Pinpoint the cell where the given text exists, returning its [x, y] midpoint coordinate. 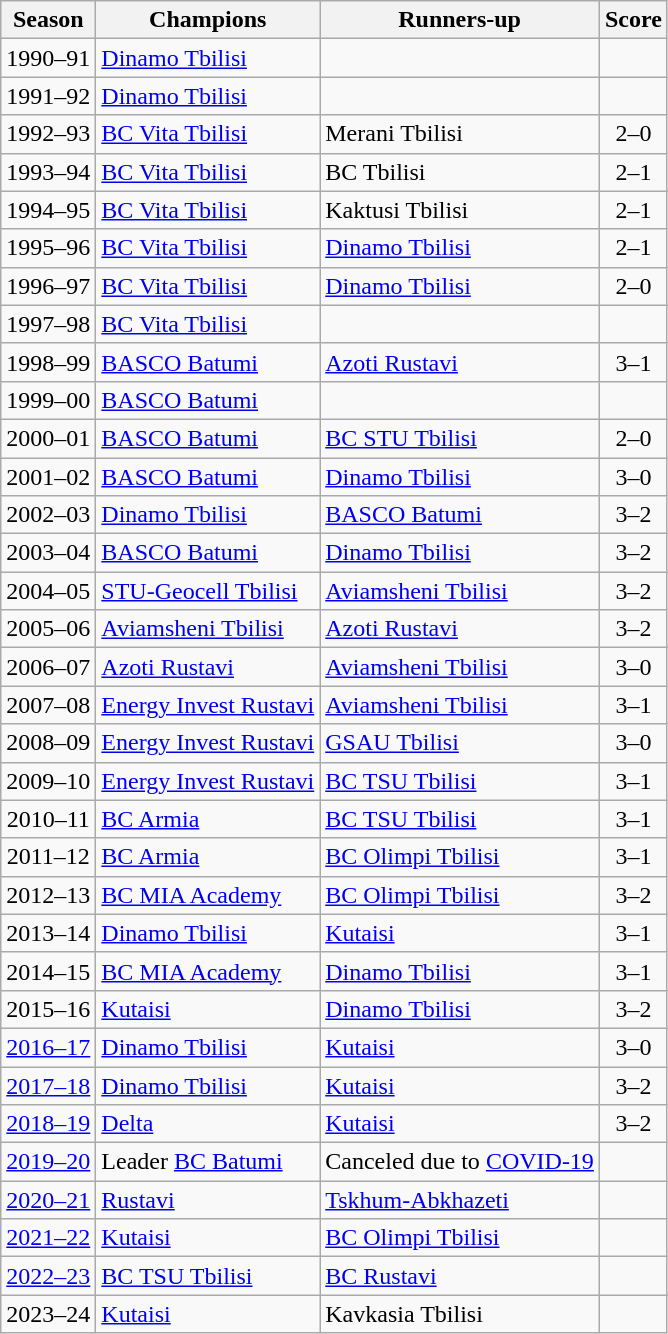
1996–97 [48, 286]
2015–16 [48, 1009]
Leader BC Batumi [208, 1162]
2003–04 [48, 553]
2017–18 [48, 1085]
2021–22 [48, 1238]
2006–07 [48, 667]
Kavkasia Tbilisi [460, 1314]
2008–09 [48, 743]
2018–19 [48, 1124]
2004–05 [48, 591]
BC Tbilisi [460, 172]
2012–13 [48, 895]
2019–20 [48, 1162]
1991–92 [48, 96]
1997–98 [48, 324]
2014–15 [48, 971]
2011–12 [48, 857]
2002–03 [48, 515]
2020–21 [48, 1200]
Delta [208, 1124]
1992–93 [48, 134]
Kaktusi Tbilisi [460, 210]
2000–01 [48, 438]
2005–06 [48, 629]
GSAU Tbilisi [460, 743]
Canceled due to COVID-19 [460, 1162]
2001–02 [48, 477]
2023–24 [48, 1314]
STU-Geocell Tbilisi [208, 591]
2009–10 [48, 781]
Tskhum-Abkhazeti [460, 1200]
1990–91 [48, 58]
1999–00 [48, 400]
BC STU Tbilisi [460, 438]
2010–11 [48, 819]
2022–23 [48, 1276]
Rustavi [208, 1200]
1994–95 [48, 210]
Runners-up [460, 20]
1998–99 [48, 362]
1993–94 [48, 172]
1995–96 [48, 248]
2007–08 [48, 705]
2013–14 [48, 933]
Champions [208, 20]
Merani Tbilisi [460, 134]
Season [48, 20]
BC Rustavi [460, 1276]
Score [633, 20]
2016–17 [48, 1047]
